Locate the cell with the specified text and output its [X, Y] center coordinate. 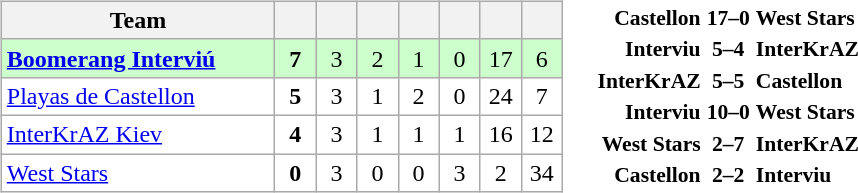
InterKrAZ Kiev [138, 134]
5–5 [728, 80]
Team [138, 20]
10–0 [728, 112]
16 [500, 134]
5–4 [728, 49]
2–2 [728, 175]
34 [542, 173]
24 [500, 96]
12 [542, 134]
5 [296, 96]
Playas de Castellon [138, 96]
2–7 [728, 143]
Boomerang Interviú [138, 58]
InterKrAZ [649, 80]
6 [542, 58]
4 [296, 134]
17–0 [728, 17]
17 [500, 58]
